Return (X, Y) of the center of cell containing provided text 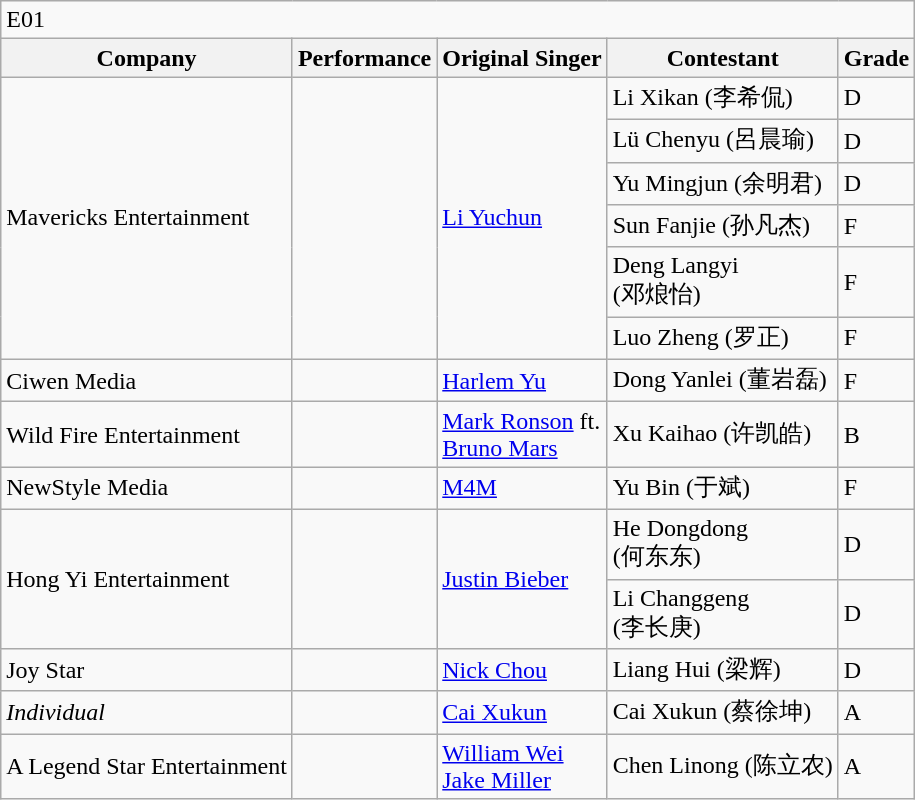
Nick Chou (522, 670)
Cai Xukun (蔡徐坤) (722, 712)
William WeiJake Miller (522, 766)
Hong Yi Entertainment (147, 578)
Deng Langyi(邓烺怡) (722, 282)
Justin Bieber (522, 578)
Lü Chenyu (呂晨瑜) (722, 140)
Yu Bin (于斌) (722, 488)
Individual (147, 712)
Xu Kaihao (许凯皓) (722, 434)
Mark Ronson ft.Bruno Mars (522, 434)
Li Xikan (李希侃) (722, 98)
M4M (522, 488)
A Legend Star Entertainment (147, 766)
Ciwen Media (147, 380)
Chen Linong (陈立农) (722, 766)
Harlem Yu (522, 380)
Original Singer (522, 58)
Li Changgeng(李长庚) (722, 614)
Sun Fanjie (孙凡杰) (722, 226)
Yu Mingjun (余明君) (722, 184)
He Dongdong(何东东) (722, 544)
Grade (876, 58)
E01 (458, 20)
Company (147, 58)
Joy Star (147, 670)
Contestant (722, 58)
Liang Hui (梁辉) (722, 670)
B (876, 434)
Dong Yanlei (董岩磊) (722, 380)
Li Yuchun (522, 218)
NewStyle Media (147, 488)
Luo Zheng (罗正) (722, 338)
Cai Xukun (522, 712)
Mavericks Entertainment (147, 218)
Wild Fire Entertainment (147, 434)
Performance (364, 58)
